From the cell containing the given text, extract its center point as (X, Y) coordinate. 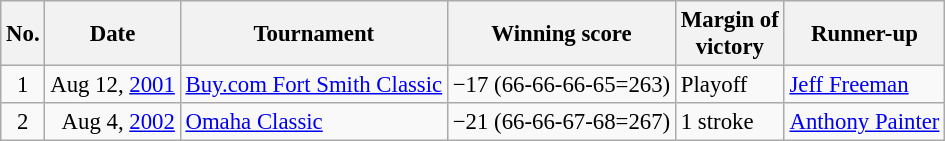
Runner-up (864, 34)
Jeff Freeman (864, 85)
Aug 12, 2001 (112, 85)
Tournament (314, 34)
Buy.com Fort Smith Classic (314, 85)
Anthony Painter (864, 122)
2 (23, 122)
Playoff (730, 85)
No. (23, 34)
1 stroke (730, 122)
1 (23, 85)
−17 (66-66-66-65=263) (561, 85)
Margin ofvictory (730, 34)
−21 (66-66-67-68=267) (561, 122)
Aug 4, 2002 (112, 122)
Omaha Classic (314, 122)
Winning score (561, 34)
Date (112, 34)
